Locate the cell with the specified text and output its (X, Y) center coordinate. 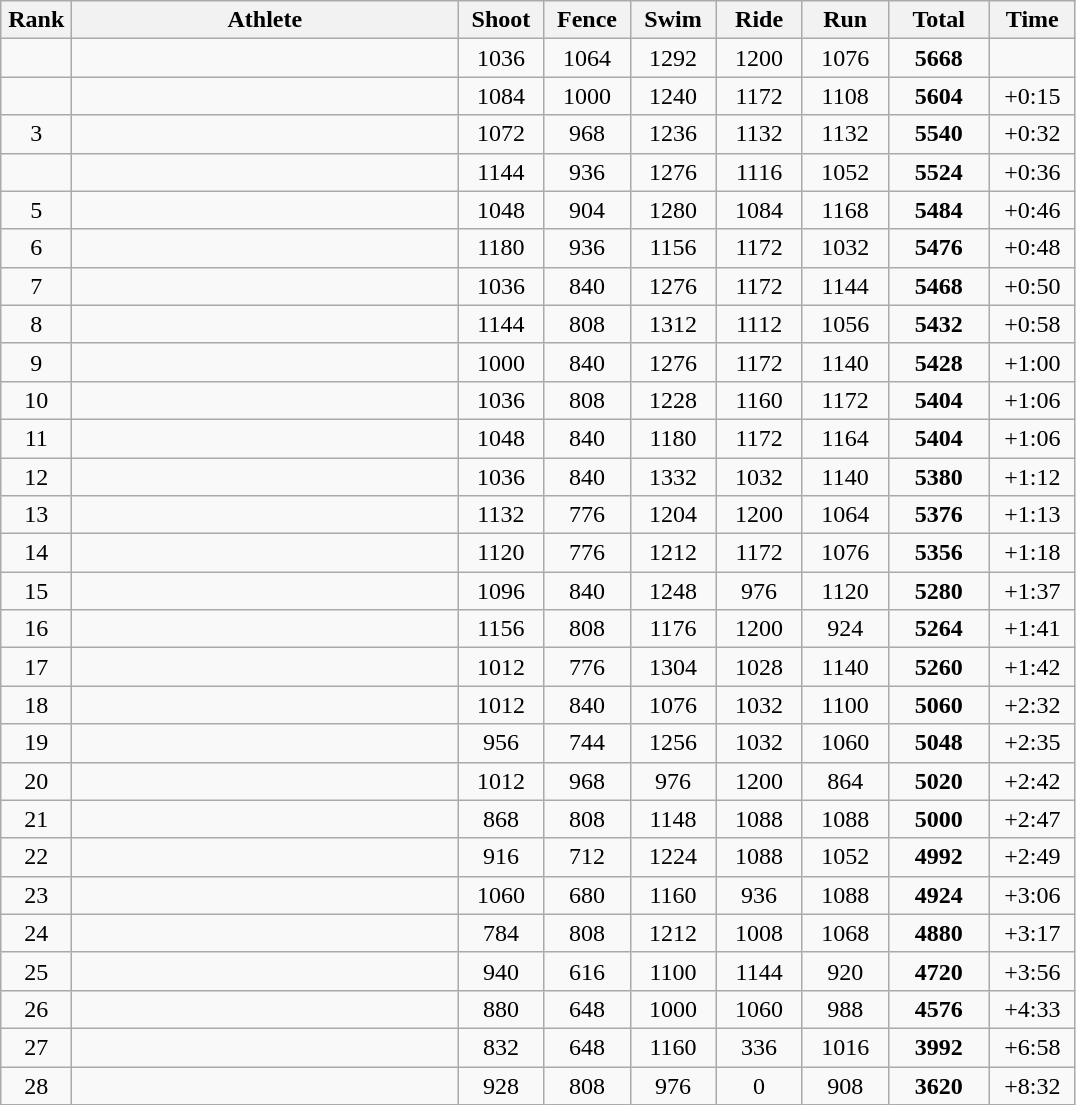
1008 (759, 933)
+2:32 (1032, 705)
21 (36, 819)
928 (501, 1085)
616 (587, 971)
1148 (673, 819)
16 (36, 629)
4992 (938, 857)
+3:06 (1032, 895)
956 (501, 743)
5 (36, 210)
+1:42 (1032, 667)
1168 (845, 210)
1068 (845, 933)
26 (36, 1009)
17 (36, 667)
940 (501, 971)
11 (36, 438)
6 (36, 248)
Time (1032, 20)
28 (36, 1085)
1236 (673, 134)
4576 (938, 1009)
5668 (938, 58)
5264 (938, 629)
+3:56 (1032, 971)
+1:37 (1032, 591)
+0:36 (1032, 172)
Athlete (265, 20)
1072 (501, 134)
1332 (673, 477)
+4:33 (1032, 1009)
+0:58 (1032, 324)
Run (845, 20)
Ride (759, 20)
1224 (673, 857)
1304 (673, 667)
1164 (845, 438)
1204 (673, 515)
864 (845, 781)
25 (36, 971)
5428 (938, 362)
1312 (673, 324)
5524 (938, 172)
+2:49 (1032, 857)
908 (845, 1085)
Fence (587, 20)
5432 (938, 324)
19 (36, 743)
1028 (759, 667)
+3:17 (1032, 933)
8 (36, 324)
+1:18 (1032, 553)
9 (36, 362)
3992 (938, 1047)
680 (587, 895)
5376 (938, 515)
+1:41 (1032, 629)
744 (587, 743)
5604 (938, 96)
13 (36, 515)
880 (501, 1009)
832 (501, 1047)
1116 (759, 172)
5484 (938, 210)
868 (501, 819)
920 (845, 971)
3 (36, 134)
14 (36, 553)
15 (36, 591)
5380 (938, 477)
1016 (845, 1047)
Rank (36, 20)
24 (36, 933)
10 (36, 400)
1108 (845, 96)
0 (759, 1085)
1176 (673, 629)
1256 (673, 743)
+0:32 (1032, 134)
+2:42 (1032, 781)
+2:35 (1032, 743)
Swim (673, 20)
5000 (938, 819)
+0:46 (1032, 210)
1112 (759, 324)
4720 (938, 971)
+0:15 (1032, 96)
5356 (938, 553)
712 (587, 857)
5476 (938, 248)
12 (36, 477)
5260 (938, 667)
1280 (673, 210)
916 (501, 857)
Shoot (501, 20)
+8:32 (1032, 1085)
5020 (938, 781)
+0:48 (1032, 248)
1056 (845, 324)
7 (36, 286)
336 (759, 1047)
18 (36, 705)
988 (845, 1009)
5468 (938, 286)
22 (36, 857)
1228 (673, 400)
5280 (938, 591)
3620 (938, 1085)
20 (36, 781)
924 (845, 629)
1292 (673, 58)
1240 (673, 96)
+0:50 (1032, 286)
1096 (501, 591)
5048 (938, 743)
23 (36, 895)
+1:00 (1032, 362)
+1:13 (1032, 515)
1248 (673, 591)
904 (587, 210)
5060 (938, 705)
4924 (938, 895)
+6:58 (1032, 1047)
+1:12 (1032, 477)
784 (501, 933)
4880 (938, 933)
27 (36, 1047)
Total (938, 20)
+2:47 (1032, 819)
5540 (938, 134)
